Capture the cell that displays the provided text and extract its [x, y] central coordinate. 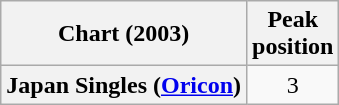
Peakposition [293, 34]
Japan Singles (Oricon) [124, 85]
3 [293, 85]
Chart (2003) [124, 34]
